Return [x, y] of the center of cell containing provided text 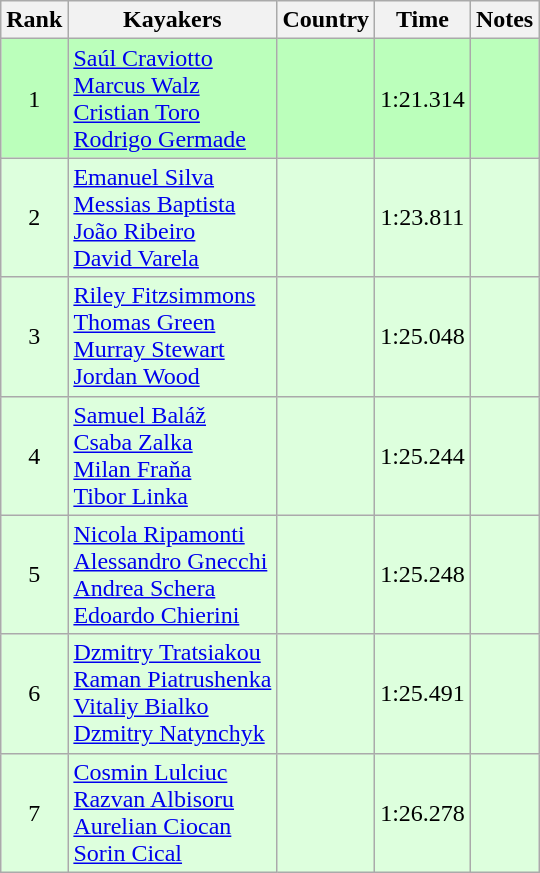
3 [34, 336]
Dzmitry TratsiakouRaman PiatrushenkaVitaliy BialkoDzmitry Natynchyk [172, 694]
4 [34, 456]
1:23.811 [423, 218]
6 [34, 694]
Samuel BalážCsaba ZalkaMilan FraňaTibor Linka [172, 456]
2 [34, 218]
1:26.278 [423, 812]
Emanuel SilvaMessias BaptistaJoão RibeiroDavid Varela [172, 218]
Cosmin LulciucRazvan AlbisoruAurelian CiocanSorin Cical [172, 812]
Kayakers [172, 20]
Rank [34, 20]
Riley FitzsimmonsThomas GreenMurray StewartJordan Wood [172, 336]
Saúl CraviottoMarcus WalzCristian ToroRodrigo Germade [172, 98]
Country [326, 20]
1:25.491 [423, 694]
1:25.244 [423, 456]
Nicola RipamontiAlessandro GnecchiAndrea ScheraEdoardo Chierini [172, 574]
Time [423, 20]
5 [34, 574]
1:25.248 [423, 574]
1 [34, 98]
Notes [504, 20]
7 [34, 812]
1:25.048 [423, 336]
1:21.314 [423, 98]
